Output the [X, Y] coordinate of the center of the cell containing the given text.  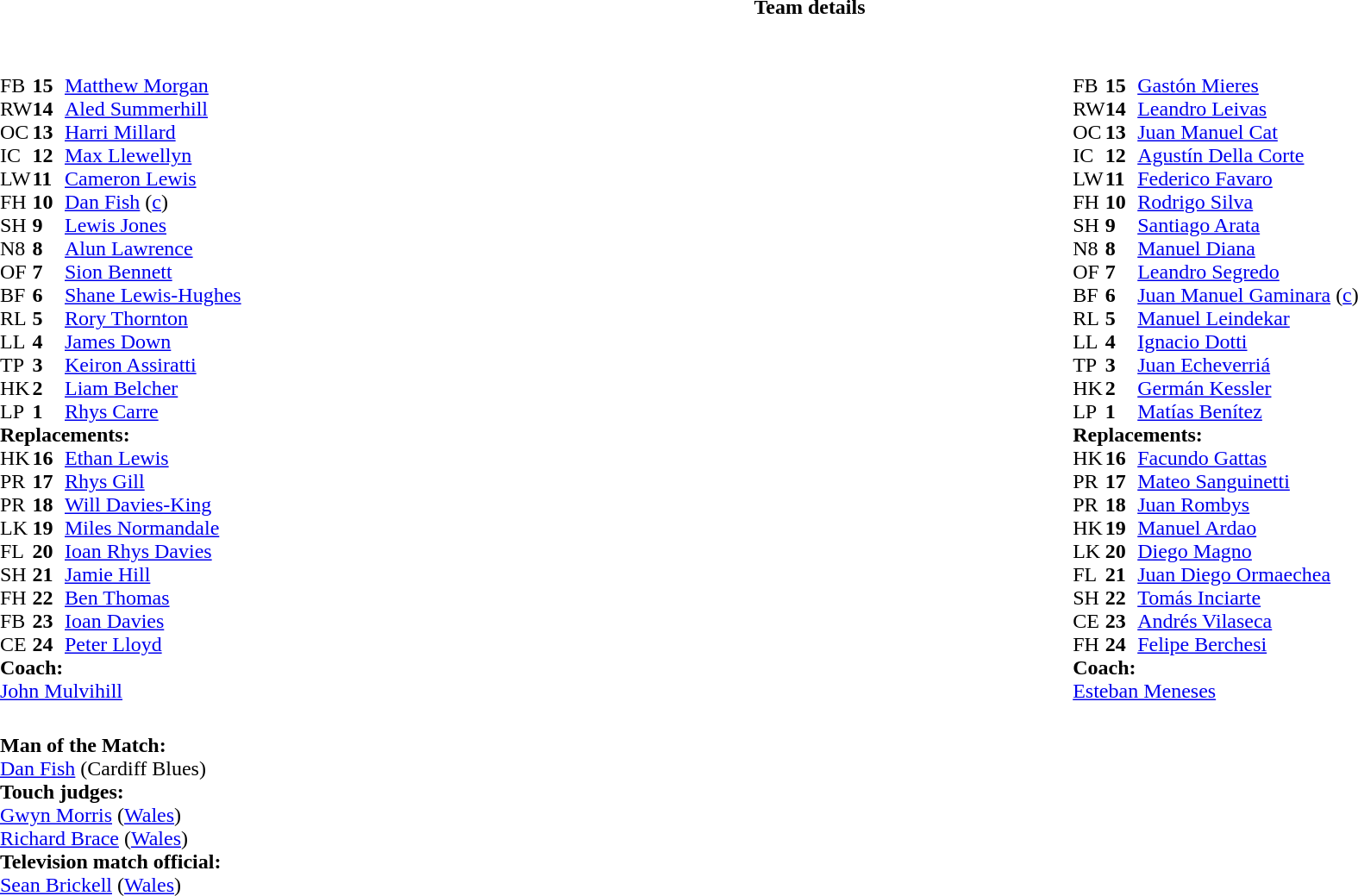
Harri Millard [153, 133]
James Down [153, 341]
Rhys Carre [153, 412]
Shane Lewis-Hughes [153, 295]
Cameron Lewis [153, 179]
Coach: [121, 667]
Peter Lloyd [153, 645]
Replacements: [121, 435]
Max Llewellyn [153, 155]
Matthew Morgan [153, 86]
Ethan Lewis [153, 459]
Sion Bennett [153, 273]
Will Davies-King [153, 505]
Liam Belcher [153, 388]
Lewis Jones [153, 226]
Dan Fish (c) [153, 202]
John Mulvihill [121, 692]
Keiron Assiratti [153, 366]
Rory Thornton [153, 319]
Jamie Hill [153, 574]
Aled Summerhill [153, 109]
Ioan Davies [153, 621]
Ioan Rhys Davies [153, 552]
Rhys Gill [153, 481]
Alun Lawrence [153, 248]
Ben Thomas [153, 598]
Miles Normandale [153, 528]
